Scan for the cell matching the given text and deliver its [X, Y] coordinate at center. 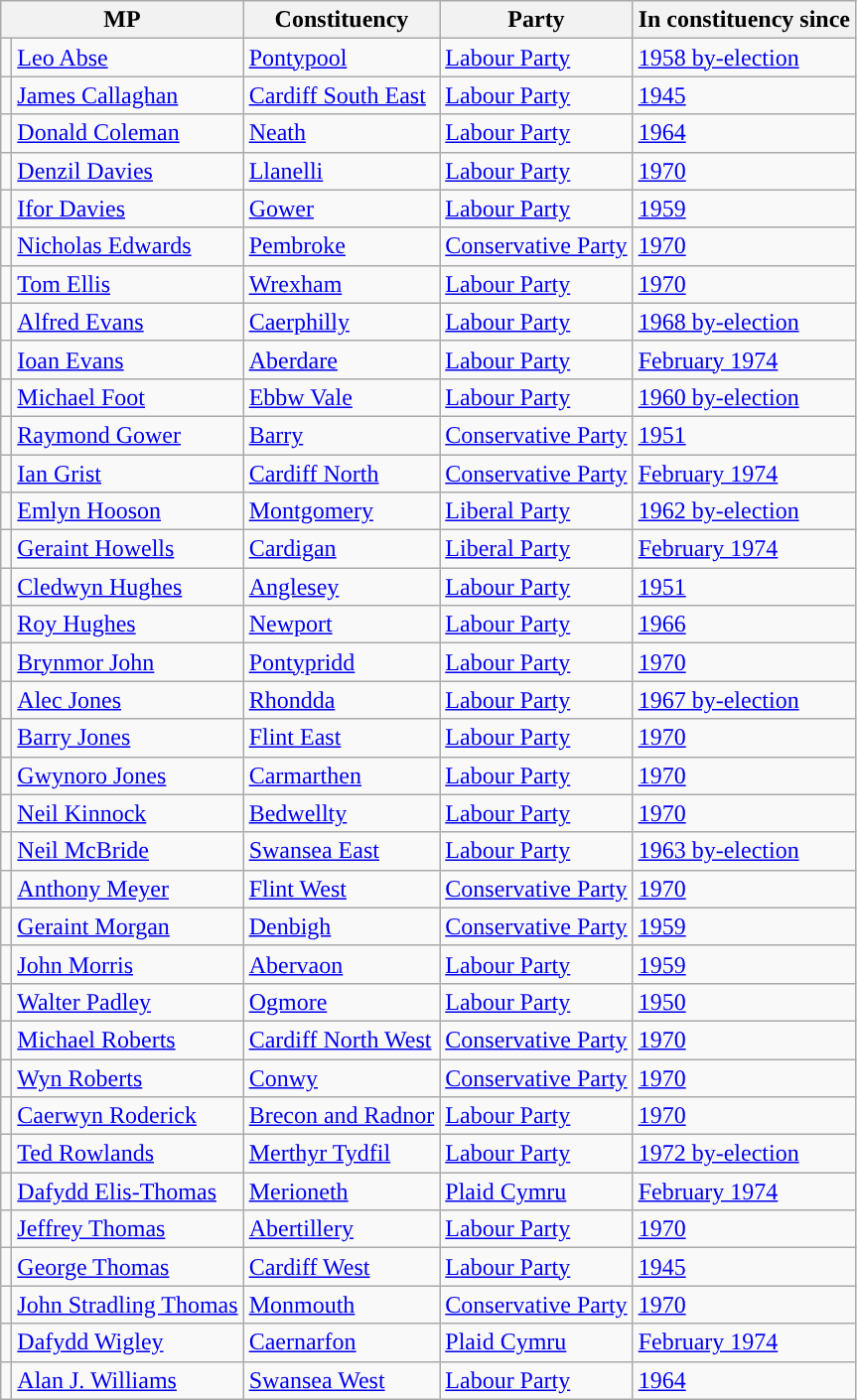
Caerwyn Roderick [127, 1116]
Cardiff West [342, 1267]
Ogmore [342, 1002]
Rhondda [342, 700]
Caernarfon [342, 1342]
Llanelli [342, 171]
Michael Foot [127, 397]
1950 [744, 1002]
Abervaon [342, 964]
Alfred Evans [127, 322]
1962 by-election [744, 511]
Dafydd Elis-Thomas [127, 1191]
Denzil Davies [127, 171]
Jeffrey Thomas [127, 1229]
Pembroke [342, 246]
1958 by-election [744, 58]
Anthony Meyer [127, 889]
Brecon and Radnor [342, 1116]
Carmarthen [342, 775]
George Thomas [127, 1267]
Neil Kinnock [127, 813]
Denbigh [342, 926]
Cardiff North West [342, 1040]
Ian Grist [127, 474]
Constituency [342, 20]
Pontypridd [342, 662]
1967 by-election [744, 700]
Tom Ellis [127, 284]
Conwy [342, 1077]
Leo Abse [127, 58]
Caerphilly [342, 322]
Party [536, 20]
1966 [744, 625]
Geraint Morgan [127, 926]
Barry Jones [127, 738]
Barry [342, 435]
Walter Padley [127, 1002]
Alec Jones [127, 700]
Bedwellty [342, 813]
1963 by-election [744, 851]
Michael Roberts [127, 1040]
Ioan Evans [127, 359]
Gower [342, 209]
Wyn Roberts [127, 1077]
Cardiff South East [342, 95]
MP [122, 20]
Pontypool [342, 58]
Cardigan [342, 549]
Merthyr Tydfil [342, 1154]
Newport [342, 625]
John Morris [127, 964]
Anglesey [342, 587]
Aberdare [342, 359]
Gwynoro Jones [127, 775]
Alan J. Williams [127, 1380]
Neath [342, 133]
Raymond Gower [127, 435]
Neil McBride [127, 851]
1968 by-election [744, 322]
Brynmor John [127, 662]
Emlyn Hooson [127, 511]
Dafydd Wigley [127, 1342]
Flint West [342, 889]
Flint East [342, 738]
Cledwyn Hughes [127, 587]
Donald Coleman [127, 133]
Nicholas Edwards [127, 246]
Ifor Davies [127, 209]
James Callaghan [127, 95]
1960 by-election [744, 397]
Wrexham [342, 284]
Ted Rowlands [127, 1154]
Abertillery [342, 1229]
Montgomery [342, 511]
In constituency since [744, 20]
Swansea West [342, 1380]
Ebbw Vale [342, 397]
Roy Hughes [127, 625]
Geraint Howells [127, 549]
Cardiff North [342, 474]
1972 by-election [744, 1154]
John Stradling Thomas [127, 1305]
Monmouth [342, 1305]
Merioneth [342, 1191]
Swansea East [342, 851]
